Determine the [X, Y] coordinate at the center of the cell enclosing the given text.  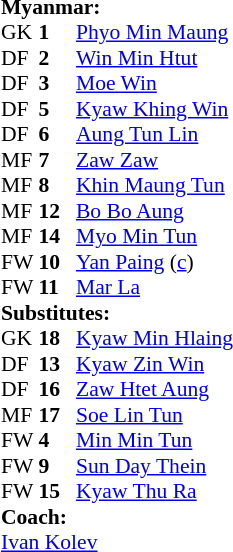
11 [57, 287]
Yan Paing (c) [154, 262]
Kyaw Zin Win [154, 364]
18 [57, 339]
7 [57, 160]
13 [57, 364]
10 [57, 262]
1 [57, 33]
8 [57, 185]
Kyaw Min Hlaing [154, 339]
Khin Maung Tun [154, 185]
2 [57, 58]
17 [57, 415]
Coach: [117, 517]
Zaw Htet Aung [154, 389]
14 [57, 237]
Sun Day Thein [154, 466]
Substitutes: [117, 313]
Win Min Htut [154, 58]
16 [57, 389]
4 [57, 441]
12 [57, 211]
Moe Win [154, 83]
Bo Bo Aung [154, 211]
Mar La [154, 287]
Aung Tun Lin [154, 135]
3 [57, 83]
Zaw Zaw [154, 160]
5 [57, 109]
6 [57, 135]
Kyaw Thu Ra [154, 491]
9 [57, 466]
Min Min Tun [154, 441]
Phyo Min Maung [154, 33]
Myo Min Tun [154, 237]
Kyaw Khing Win [154, 109]
Soe Lin Tun [154, 415]
15 [57, 491]
